From the cell containing the given text, extract its center point as [x, y] coordinate. 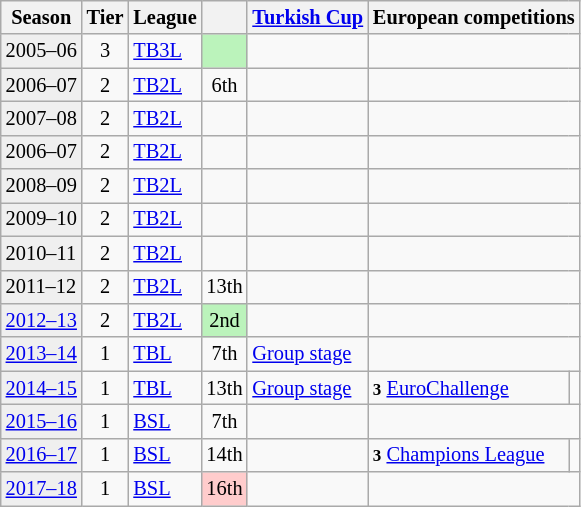
2009–10 [42, 219]
2012–13 [42, 320]
TB3L [164, 51]
2017–18 [42, 489]
2013–14 [42, 354]
2007–08 [42, 118]
League [164, 17]
2008–09 [42, 186]
3 EuroChallenge [468, 388]
Tier [106, 17]
16th [225, 489]
2010–11 [42, 253]
2005–06 [42, 51]
European competitions [474, 17]
Season [42, 17]
2016–17 [42, 455]
3 [106, 51]
Turkish Cup [308, 17]
2011–12 [42, 287]
6th [225, 85]
14th [225, 455]
2nd [225, 320]
3 Champions League [468, 455]
2014–15 [42, 388]
2015–16 [42, 421]
